Scan for the cell matching the given text and deliver its [X, Y] coordinate at center. 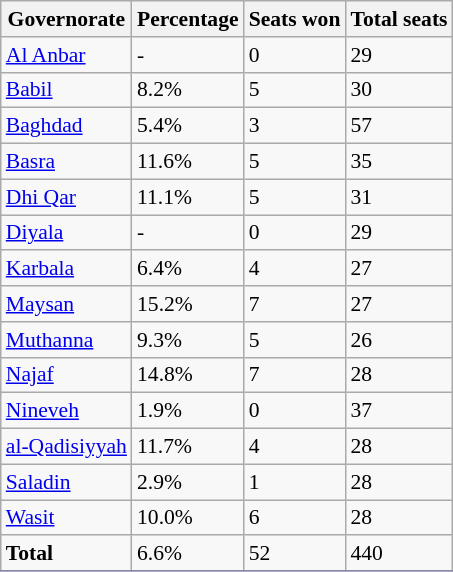
Saladin [66, 482]
Muthanna [66, 340]
37 [398, 411]
Percentage [188, 19]
6 [295, 518]
Governorate [66, 19]
1.9% [188, 411]
26 [398, 340]
2.9% [188, 482]
al-Qadisiyyah [66, 447]
Dhi Qar [66, 197]
30 [398, 90]
8.2% [188, 90]
9.3% [188, 340]
Total seats [398, 19]
Seats won [295, 19]
1 [295, 482]
11.6% [188, 162]
Baghdad [66, 126]
6.4% [188, 269]
Wasit [66, 518]
31 [398, 197]
440 [398, 554]
Al Anbar [66, 55]
Diyala [66, 233]
Najaf [66, 375]
11.7% [188, 447]
Maysan [66, 304]
14.8% [188, 375]
5.4% [188, 126]
Basra [66, 162]
6.6% [188, 554]
Nineveh [66, 411]
52 [295, 554]
3 [295, 126]
Total [66, 554]
Karbala [66, 269]
57 [398, 126]
15.2% [188, 304]
11.1% [188, 197]
Babil [66, 90]
10.0% [188, 518]
35 [398, 162]
